Extract the (X, Y) coordinate from the center of the cell holding the provided text.  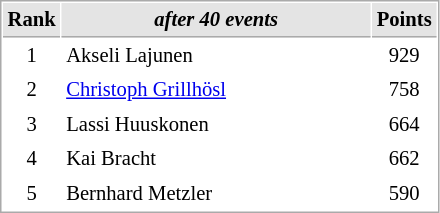
Points (404, 20)
after 40 events (216, 20)
Kai Bracht (216, 158)
Lassi Huuskonen (216, 124)
Rank (32, 20)
5 (32, 194)
662 (404, 158)
4 (32, 158)
664 (404, 124)
2 (32, 90)
3 (32, 124)
Bernhard Metzler (216, 194)
Christoph Grillhösl (216, 90)
Akseli Lajunen (216, 56)
758 (404, 90)
1 (32, 56)
929 (404, 56)
590 (404, 194)
